Locate the cell with the specified text and output its [X, Y] center coordinate. 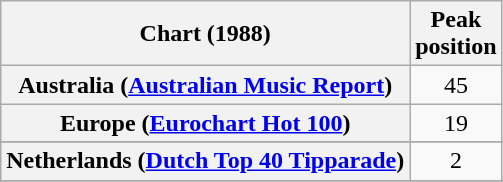
Chart (1988) [206, 34]
19 [456, 123]
Australia (Australian Music Report) [206, 85]
Europe (Eurochart Hot 100) [206, 123]
Peakposition [456, 34]
Netherlands (Dutch Top 40 Tipparade) [206, 161]
2 [456, 161]
45 [456, 85]
